Return (X, Y) of the center of cell containing provided text 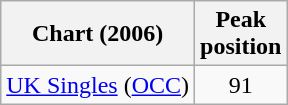
UK Singles (OCC) (98, 85)
91 (241, 85)
Peakposition (241, 34)
Chart (2006) (98, 34)
